Capture the cell that displays the provided text and extract its (X, Y) central coordinate. 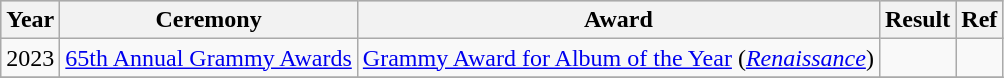
Grammy Award for Album of the Year (Renaissance) (618, 58)
Result (917, 20)
Award (618, 20)
Ceremony (208, 20)
2023 (30, 58)
Ref (980, 20)
65th Annual Grammy Awards (208, 58)
Year (30, 20)
